Output the (X, Y) coordinate of the center of the cell containing the given text.  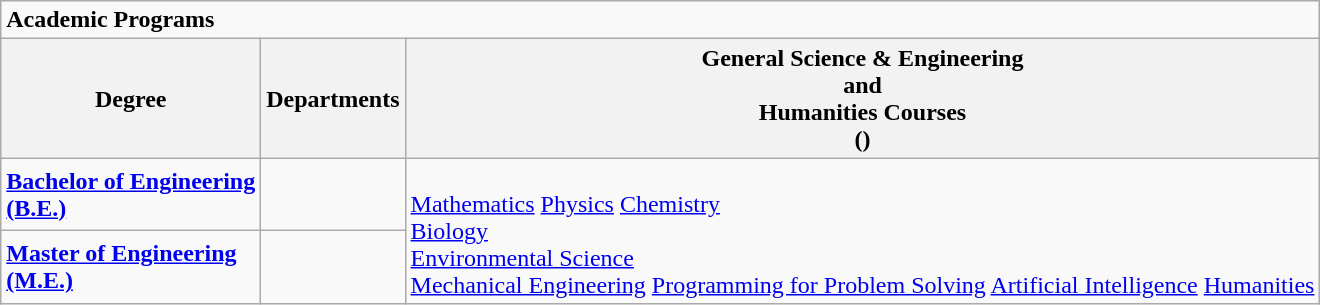
Academic Programs (660, 20)
Mathematics Physics ChemistryBiologyEnvironmental ScienceMechanical Engineering Programming for Problem Solving Artificial Intelligence Humanities (862, 231)
Departments (333, 98)
Master of Engineering(M.E.) (131, 268)
Degree (131, 98)
Bachelor of Engineering(B.E.) (131, 194)
General Science & EngineeringandHumanities Courses() (862, 98)
